Scan for the cell matching the given text and deliver its (X, Y) coordinate at center. 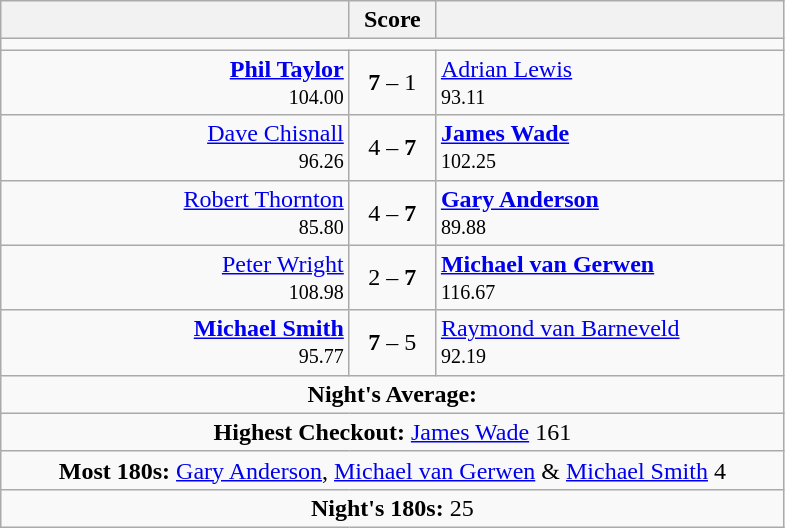
Night's Average: (392, 394)
Michael Smith 95.77 (176, 342)
7 – 5 (392, 342)
7 – 1 (392, 82)
Adrian Lewis 93.11 (610, 82)
2 – 7 (392, 278)
Peter Wright 108.98 (176, 278)
James Wade 102.25 (610, 148)
Dave Chisnall 96.26 (176, 148)
Night's 180s: 25 (392, 508)
Michael van Gerwen 116.67 (610, 278)
Most 180s: Gary Anderson, Michael van Gerwen & Michael Smith 4 (392, 470)
Robert Thornton 85.80 (176, 212)
Gary Anderson 89.88 (610, 212)
Score (392, 20)
Raymond van Barneveld 92.19 (610, 342)
Phil Taylor 104.00 (176, 82)
Highest Checkout: James Wade 161 (392, 432)
